Locate the cell with the specified text and output its [X, Y] center coordinate. 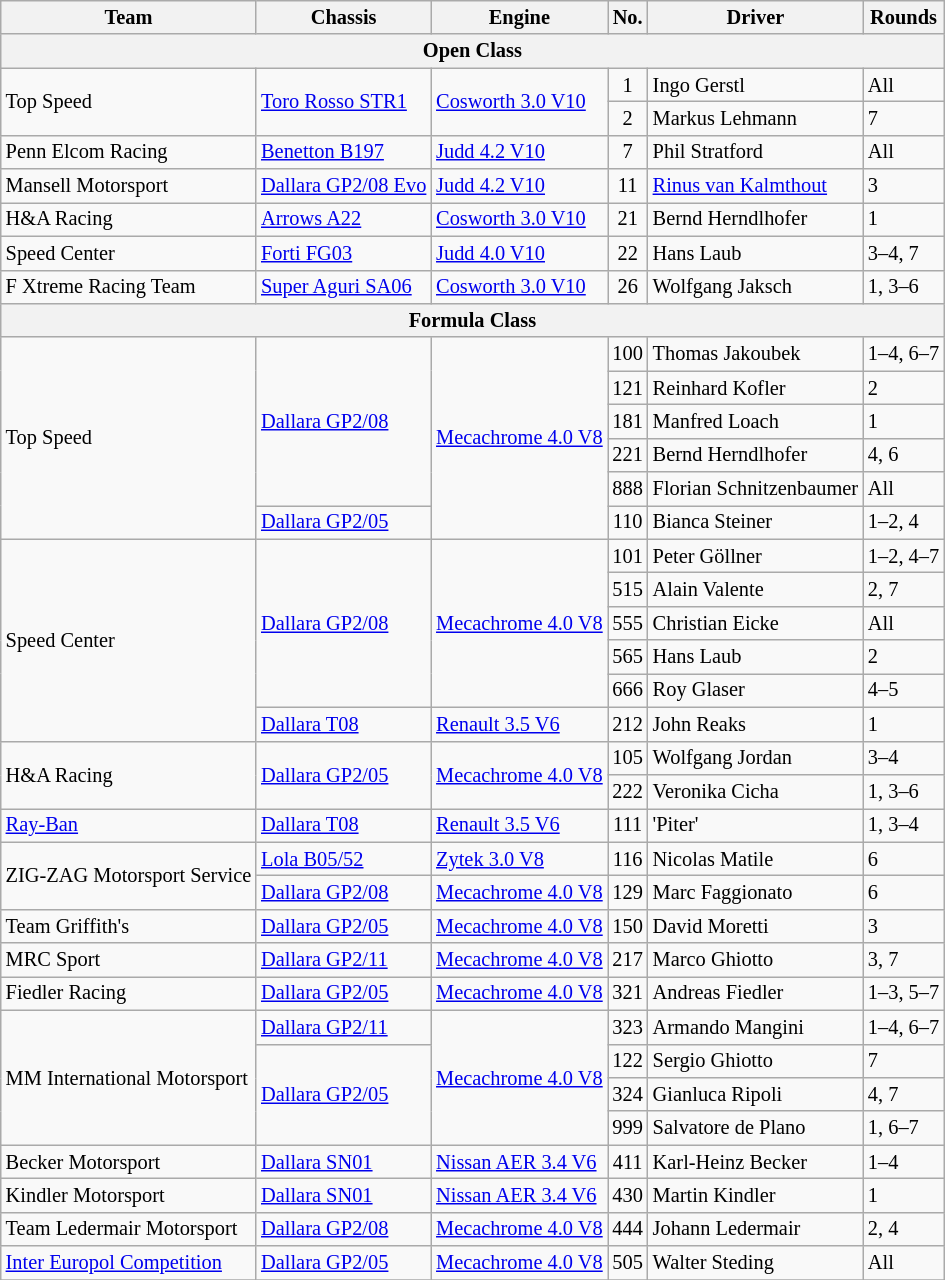
Team Ledermair Motorsport [128, 1229]
444 [628, 1229]
Wolfgang Jaksch [756, 287]
Arrows A22 [344, 219]
Rounds [904, 17]
Lola B05/52 [344, 859]
Salvatore de Plano [756, 1128]
Judd 4.0 V10 [519, 253]
Team [128, 17]
217 [628, 960]
Fiedler Racing [128, 993]
Toro Rosso STR1 [344, 102]
1–2, 4–7 [904, 556]
Veronika Cicha [756, 791]
515 [628, 589]
1, 3–4 [904, 825]
Marco Ghiotto [756, 960]
222 [628, 791]
212 [628, 724]
Martin Kindler [756, 1195]
Marc Faggionato [756, 892]
John Reaks [756, 724]
Penn Elcom Racing [128, 152]
Christian Eicke [756, 623]
Nicolas Matile [756, 859]
Karl-Heinz Becker [756, 1162]
110 [628, 522]
3, 7 [904, 960]
4–5 [904, 690]
Dallara GP2/08 Evo [344, 186]
Benetton B197 [344, 152]
111 [628, 825]
Chassis [344, 17]
Ingo Gerstl [756, 85]
Super Aguri SA06 [344, 287]
565 [628, 657]
1–2, 4 [904, 522]
101 [628, 556]
555 [628, 623]
'Piter' [756, 825]
323 [628, 1027]
181 [628, 421]
2, 7 [904, 589]
666 [628, 690]
ZIG-ZAG Motorsport Service [128, 876]
100 [628, 354]
MM International Motorsport [128, 1078]
Wolfgang Jordan [756, 758]
Alain Valente [756, 589]
Thomas Jakoubek [756, 354]
Open Class [472, 51]
MRC Sport [128, 960]
Mansell Motorsport [128, 186]
Team Griffith's [128, 926]
505 [628, 1263]
Johann Ledermair [756, 1229]
Driver [756, 17]
22 [628, 253]
1, 6–7 [904, 1128]
11 [628, 186]
26 [628, 287]
Manfred Loach [756, 421]
Bianca Steiner [756, 522]
Ray-Ban [128, 825]
888 [628, 489]
116 [628, 859]
411 [628, 1162]
David Moretti [756, 926]
Walter Steding [756, 1263]
Kindler Motorsport [128, 1195]
4, 6 [904, 455]
F Xtreme Racing Team [128, 287]
Markus Lehmann [756, 118]
150 [628, 926]
Florian Schnitzenbaumer [756, 489]
Engine [519, 17]
121 [628, 388]
105 [628, 758]
Becker Motorsport [128, 1162]
Reinhard Kofler [756, 388]
321 [628, 993]
1–4 [904, 1162]
No. [628, 17]
3–4 [904, 758]
Peter Göllner [756, 556]
1–3, 5–7 [904, 993]
324 [628, 1094]
Inter Europol Competition [128, 1263]
Phil Stratford [756, 152]
Armando Mangini [756, 1027]
Andreas Fiedler [756, 993]
Gianluca Ripoli [756, 1094]
Zytek 3.0 V8 [519, 859]
Roy Glaser [756, 690]
21 [628, 219]
Rinus van Kalmthout [756, 186]
122 [628, 1061]
4, 7 [904, 1094]
2, 4 [904, 1229]
221 [628, 455]
3–4, 7 [904, 253]
Sergio Ghiotto [756, 1061]
Forti FG03 [344, 253]
Formula Class [472, 320]
129 [628, 892]
430 [628, 1195]
999 [628, 1128]
